Find where the given text appears and provide that cell's center as (X, Y) coordinate. 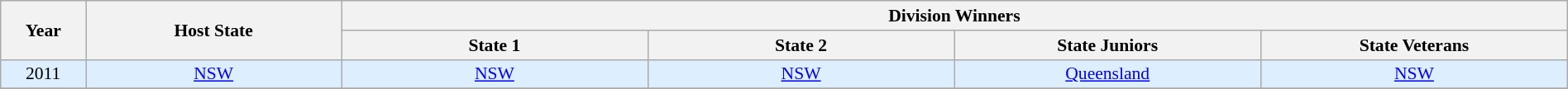
Division Winners (954, 16)
State Juniors (1108, 45)
State 2 (801, 45)
Host State (213, 30)
State Veterans (1414, 45)
2011 (43, 74)
Queensland (1108, 74)
State 1 (495, 45)
Year (43, 30)
